Scan for the cell matching the given text and deliver its [X, Y] coordinate at center. 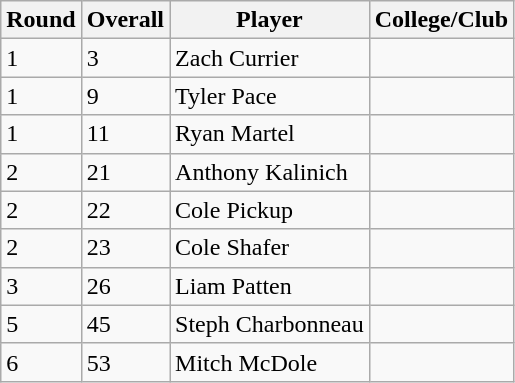
Ryan Martel [270, 134]
Steph Charbonneau [270, 324]
23 [125, 248]
Zach Currier [270, 58]
22 [125, 210]
Player [270, 20]
45 [125, 324]
Mitch McDole [270, 362]
53 [125, 362]
Cole Pickup [270, 210]
Tyler Pace [270, 96]
College/Club [441, 20]
Round [41, 20]
9 [125, 96]
21 [125, 172]
Cole Shafer [270, 248]
5 [41, 324]
Anthony Kalinich [270, 172]
Liam Patten [270, 286]
Overall [125, 20]
26 [125, 286]
11 [125, 134]
6 [41, 362]
